Extract the (X, Y) coordinate from the center of the cell holding the provided text.  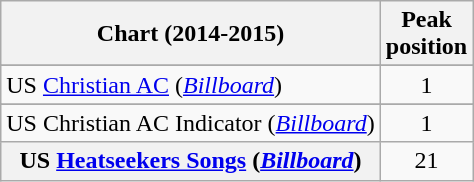
21 (426, 161)
Chart (2014-2015) (191, 34)
US Heatseekers Songs (Billboard) (191, 161)
Peak position (426, 34)
US Christian AC (Billboard) (191, 85)
US Christian AC Indicator (Billboard) (191, 123)
